From the cell containing the given text, extract its center point as [x, y] coordinate. 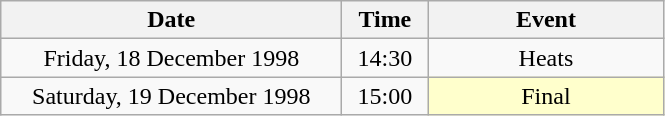
Date [172, 20]
Time [385, 20]
Heats [546, 58]
Friday, 18 December 1998 [172, 58]
Event [546, 20]
14:30 [385, 58]
Final [546, 96]
Saturday, 19 December 1998 [172, 96]
15:00 [385, 96]
